Identify which cell holds the provided text, then report its [x, y] central coordinate. 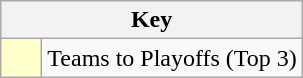
Teams to Playoffs (Top 3) [172, 58]
Key [152, 20]
